Locate the cell with the specified text and output its (x, y) center coordinate. 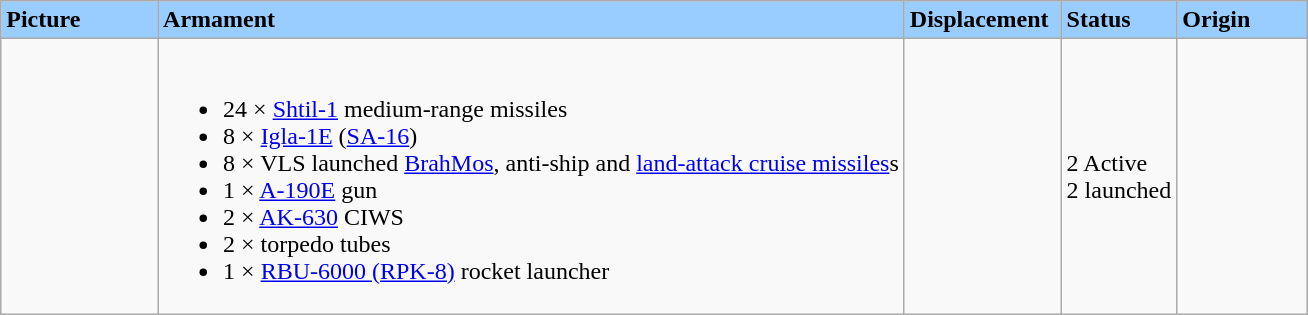
Origin (1242, 20)
Picture (80, 20)
Armament (532, 20)
2 Active2 launched (1119, 176)
Status (1119, 20)
Displacement (982, 20)
